From the cell containing the given text, extract its center point as (x, y) coordinate. 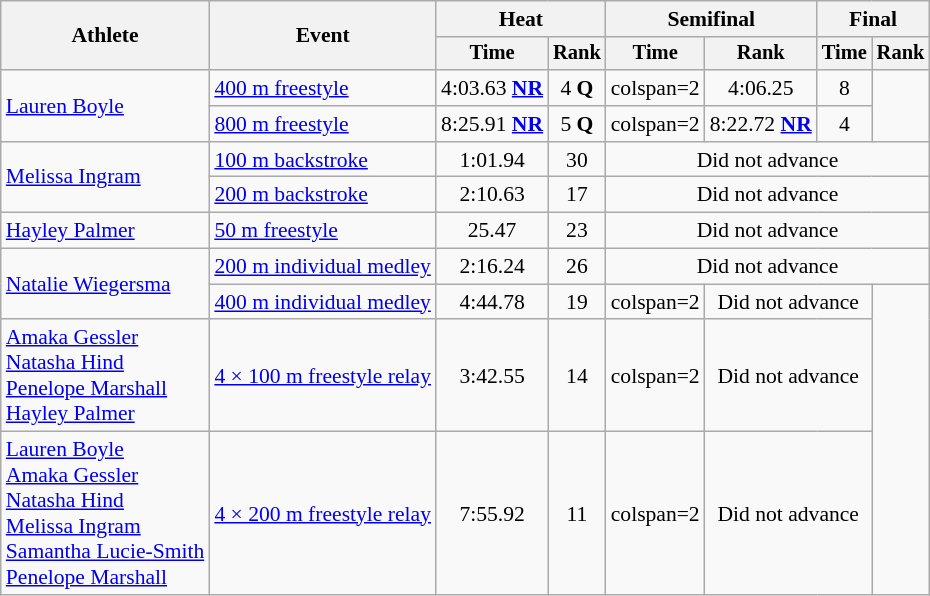
17 (577, 195)
7:55.92 (492, 514)
Amaka GesslerNatasha HindPenelope MarshallHayley Palmer (106, 376)
4 × 100 m freestyle relay (322, 376)
4 × 200 m freestyle relay (322, 514)
2:16.24 (492, 267)
Lauren Boyle (106, 106)
100 m backstroke (322, 160)
11 (577, 514)
4 (844, 124)
4:06.25 (761, 88)
800 m freestyle (322, 124)
30 (577, 160)
Athlete (106, 36)
400 m individual medley (322, 302)
200 m backstroke (322, 195)
14 (577, 376)
Natalie Wiegersma (106, 284)
4:03.63 NR (492, 88)
8 (844, 88)
5 Q (577, 124)
50 m freestyle (322, 231)
4:44.78 (492, 302)
Lauren BoyleAmaka GesslerNatasha HindMelissa IngramSamantha Lucie-SmithPenelope Marshall (106, 514)
200 m individual medley (322, 267)
Hayley Palmer (106, 231)
3:42.55 (492, 376)
23 (577, 231)
8:25.91 NR (492, 124)
Heat (521, 19)
Semifinal (712, 19)
4 Q (577, 88)
Melissa Ingram (106, 178)
8:22.72 NR (761, 124)
2:10.63 (492, 195)
Event (322, 36)
1:01.94 (492, 160)
Final (873, 19)
26 (577, 267)
400 m freestyle (322, 88)
19 (577, 302)
25.47 (492, 231)
